Return the (x, y) coordinate for the center point of the cell that contains the specified text.  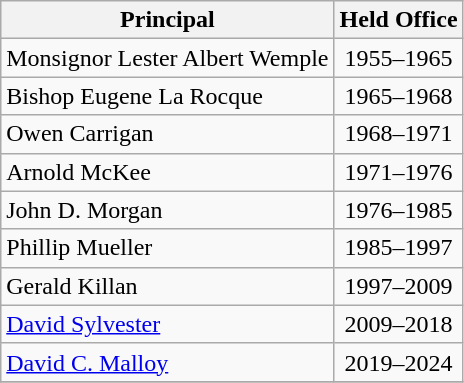
2009–2018 (398, 324)
1965–1968 (398, 96)
1955–1965 (398, 58)
1976–1985 (398, 210)
1997–2009 (398, 286)
Arnold McKee (168, 172)
1971–1976 (398, 172)
Monsignor Lester Albert Wemple (168, 58)
David Sylvester (168, 324)
Bishop Eugene La Rocque (168, 96)
1968–1971 (398, 134)
John D. Morgan (168, 210)
Phillip Mueller (168, 248)
2019–2024 (398, 362)
Held Office (398, 20)
Gerald Killan (168, 286)
David C. Malloy (168, 362)
Principal (168, 20)
Owen Carrigan (168, 134)
1985–1997 (398, 248)
